Return the [x, y] coordinate for the center point of the cell that contains the specified text.  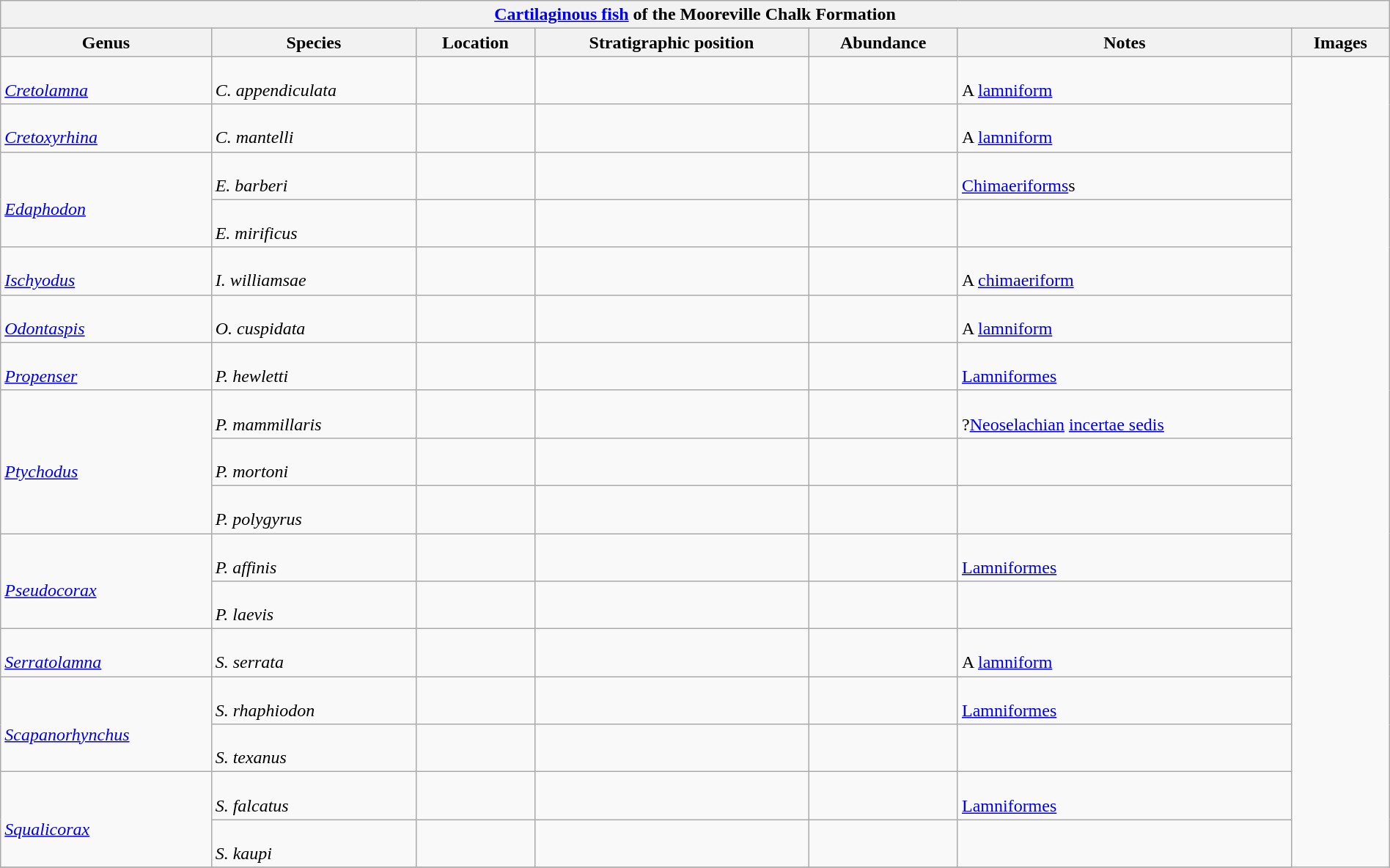
Abundance [883, 43]
Scapanorhynchus [106, 724]
Stratigraphic position [672, 43]
P. affinis [314, 557]
P. mammillaris [314, 413]
O. cuspidata [314, 318]
Images [1340, 43]
S. kaupi [314, 843]
A chimaeriform [1125, 271]
Cartilaginous fish of the Mooreville Chalk Formation [695, 15]
I. williamsae [314, 271]
P. mortoni [314, 462]
C. appendiculata [314, 81]
Location [475, 43]
Ptychodus [106, 462]
S. rhaphiodon [314, 701]
Edaphodon [106, 199]
Species [314, 43]
P. polygyrus [314, 509]
Propenser [106, 367]
S. serrata [314, 652]
S. texanus [314, 748]
Pseudocorax [106, 581]
Genus [106, 43]
Squalicorax [106, 820]
Cretoxyrhina [106, 128]
P. laevis [314, 606]
Ischyodus [106, 271]
E. mirificus [314, 223]
C. mantelli [314, 128]
Chimaeriformss [1125, 176]
Odontaspis [106, 318]
E. barberi [314, 176]
Serratolamna [106, 652]
P. hewletti [314, 367]
S. falcatus [314, 796]
?Neoselachian incertae sedis [1125, 413]
Notes [1125, 43]
Cretolamna [106, 81]
